Pinpoint the cell where the given text exists, returning its [x, y] midpoint coordinate. 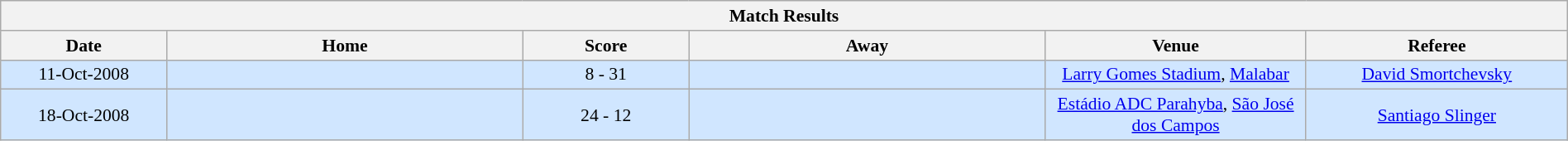
Santiago Slinger [1437, 114]
Match Results [784, 16]
Away [867, 46]
Referee [1437, 46]
Score [605, 46]
David Smortchevsky [1437, 75]
24 - 12 [605, 114]
Larry Gomes Stadium, Malabar [1176, 75]
Home [346, 46]
11-Oct-2008 [84, 75]
Date [84, 46]
Estádio ADC Parahyba, São José dos Campos [1176, 114]
8 - 31 [605, 75]
Venue [1176, 46]
18-Oct-2008 [84, 114]
